Search for the cell housing the specified text and yield its [X, Y] center coordinate. 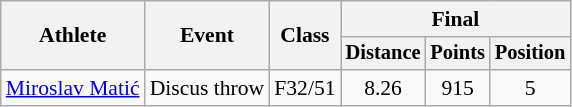
Distance [384, 54]
F32/51 [304, 88]
5 [530, 88]
Class [304, 36]
Discus throw [208, 88]
Miroslav Matić [73, 88]
Points [457, 54]
Position [530, 54]
915 [457, 88]
8.26 [384, 88]
Athlete [73, 36]
Event [208, 36]
Final [456, 19]
